Identify which cell holds the provided text, then report its (x, y) central coordinate. 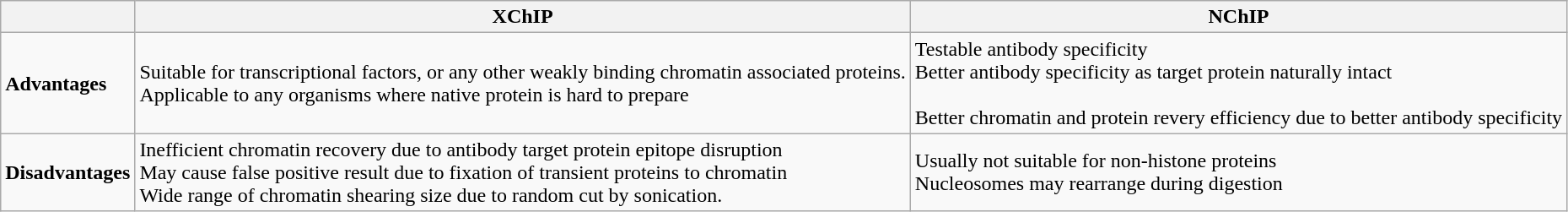
NChIP (1238, 17)
Usually not suitable for non-histone proteinsNucleosomes may rearrange during digestion (1238, 172)
Advantages (67, 83)
XChIP (523, 17)
Disadvantages (67, 172)
